Return (X, Y) of the center of cell containing provided text 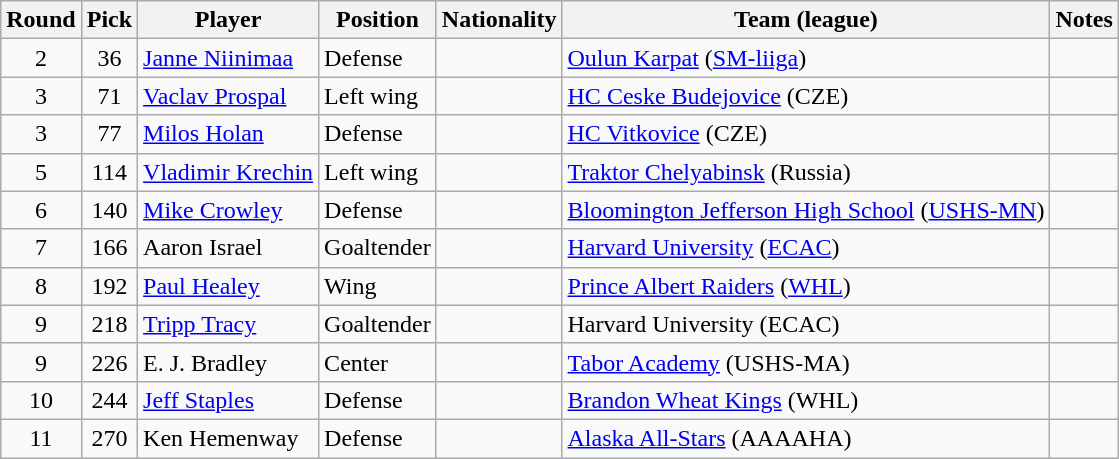
Wing (378, 286)
Pick (109, 20)
Position (378, 20)
Vaclav Prospal (228, 96)
Player (228, 20)
5 (41, 172)
Vladimir Krechin (228, 172)
11 (41, 438)
Paul Healey (228, 286)
HC Ceske Budejovice (CZE) (806, 96)
Ken Hemenway (228, 438)
10 (41, 400)
Prince Albert Raiders (WHL) (806, 286)
Brandon Wheat Kings (WHL) (806, 400)
Team (league) (806, 20)
Round (41, 20)
226 (109, 362)
Jeff Staples (228, 400)
HC Vitkovice (CZE) (806, 134)
114 (109, 172)
244 (109, 400)
Center (378, 362)
7 (41, 248)
Nationality (499, 20)
Alaska All-Stars (AAAAHA) (806, 438)
166 (109, 248)
270 (109, 438)
Tripp Tracy (228, 324)
8 (41, 286)
Janne Niinimaa (228, 58)
Traktor Chelyabinsk (Russia) (806, 172)
192 (109, 286)
E. J. Bradley (228, 362)
Aaron Israel (228, 248)
Bloomington Jefferson High School (USHS-MN) (806, 210)
Oulun Karpat (SM-liiga) (806, 58)
6 (41, 210)
36 (109, 58)
Mike Crowley (228, 210)
140 (109, 210)
Milos Holan (228, 134)
Notes (1084, 20)
218 (109, 324)
71 (109, 96)
77 (109, 134)
2 (41, 58)
Tabor Academy (USHS-MA) (806, 362)
